Scan for the cell matching the given text and deliver its [x, y] coordinate at center. 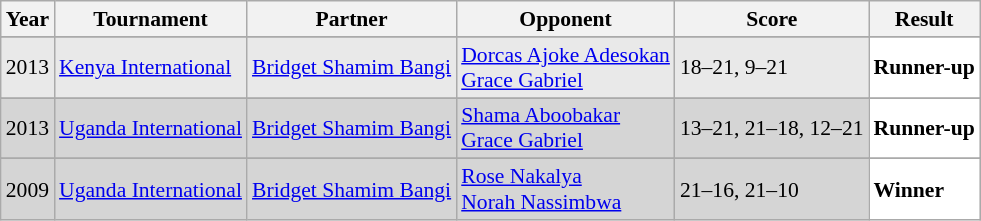
Rose Nakalya Norah Nassimbwa [566, 190]
Dorcas Ajoke Adesokan Grace Gabriel [566, 68]
18–21, 9–21 [772, 68]
Score [772, 19]
Partner [352, 19]
2009 [28, 190]
Kenya International [150, 68]
Result [924, 19]
Shama Aboobakar Grace Gabriel [566, 128]
Tournament [150, 19]
Opponent [566, 19]
21–16, 21–10 [772, 190]
13–21, 21–18, 12–21 [772, 128]
Year [28, 19]
Winner [924, 190]
